Find where the given text appears and provide that cell's center as (X, Y) coordinate. 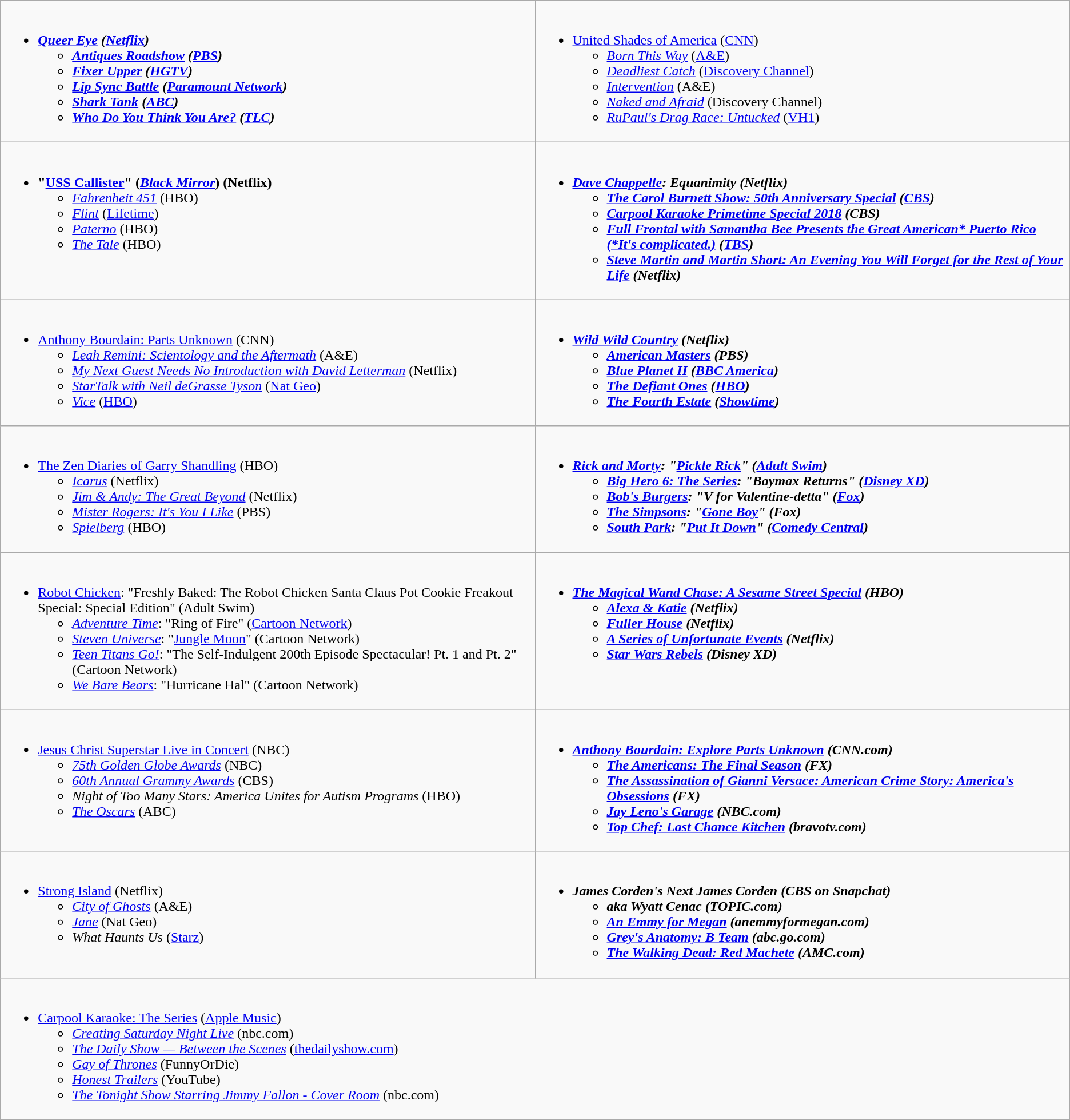
Strong Island (Netflix)City of Ghosts (A&E)Jane (Nat Geo)What Haunts Us (Starz) (267, 915)
"USS Callister" (Black Mirror) (Netflix)Fahrenheit 451 (HBO)Flint (Lifetime)Paterno (HBO)The Tale (HBO) (267, 221)
The Zen Diaries of Garry Shandling (HBO)Icarus (Netflix)Jim & Andy: The Great Beyond (Netflix)Mister Rogers: It's You I Like (PBS)Spielberg (HBO) (267, 489)
Wild Wild Country (Netflix)American Masters (PBS)Blue Planet II (BBC America)The Defiant Ones (HBO)The Fourth Estate (Showtime) (802, 362)
Queer Eye (Netflix)Antiques Roadshow (PBS)Fixer Upper (HGTV)Lip Sync Battle (Paramount Network)Shark Tank (ABC)Who Do You Think You Are? (TLC) (267, 71)
